Extract the (X, Y) coordinate from the center of the cell holding the provided text.  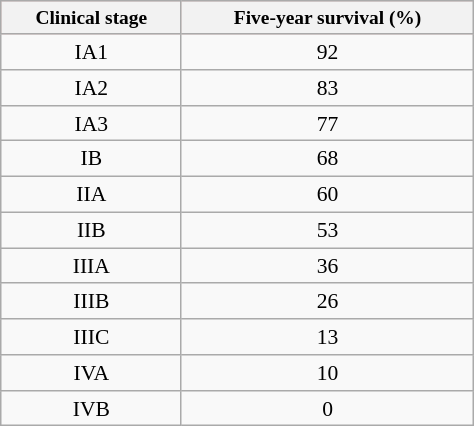
36 (328, 266)
92 (328, 52)
IA2 (91, 88)
IA3 (91, 124)
Five-year survival (%) (328, 18)
83 (328, 88)
IA1 (91, 52)
IIIA (91, 266)
IB (91, 159)
10 (328, 373)
68 (328, 159)
IVA (91, 373)
IIIC (91, 337)
60 (328, 195)
13 (328, 337)
IIIB (91, 302)
Clinical stage (91, 18)
IIA (91, 195)
77 (328, 124)
26 (328, 302)
IIB (91, 230)
53 (328, 230)
